Find where the given text appears and provide that cell's center as [X, Y] coordinate. 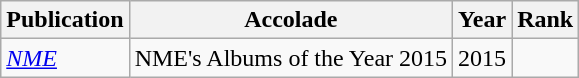
NME's Albums of the Year 2015 [290, 58]
2015 [482, 58]
NME [65, 58]
Publication [65, 20]
Rank [546, 20]
Accolade [290, 20]
Year [482, 20]
